Find where the given text appears and provide that cell's center as (x, y) coordinate. 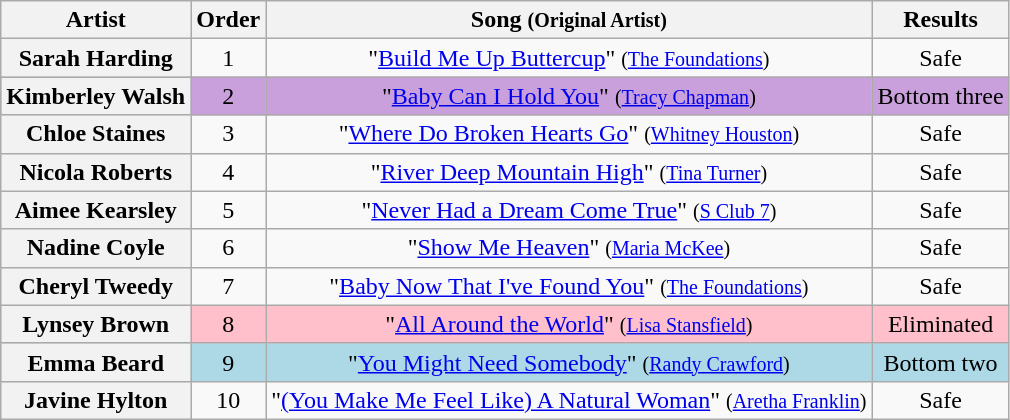
Nadine Coyle (96, 248)
"(You Make Me Feel Like) A Natural Woman" (Aretha Franklin) (569, 400)
"Baby Now That I've Found You" (The Foundations) (569, 286)
2 (228, 96)
Emma Beard (96, 362)
9 (228, 362)
3 (228, 134)
Cheryl Tweedy (96, 286)
Lynsey Brown (96, 324)
Chloe Staines (96, 134)
"Show Me Heaven" (Maria McKee) (569, 248)
5 (228, 210)
1 (228, 58)
"Never Had a Dream Come True" (S Club 7) (569, 210)
Bottom two (940, 362)
Bottom three (940, 96)
"Baby Can I Hold You" (Tracy Chapman) (569, 96)
Eliminated (940, 324)
Aimee Kearsley (96, 210)
Results (940, 20)
"You Might Need Somebody" (Randy Crawford) (569, 362)
10 (228, 400)
"River Deep Mountain High" (Tina Turner) (569, 172)
4 (228, 172)
6 (228, 248)
Artist (96, 20)
"All Around the World" (Lisa Stansfield) (569, 324)
Order (228, 20)
Kimberley Walsh (96, 96)
Sarah Harding (96, 58)
8 (228, 324)
7 (228, 286)
"Build Me Up Buttercup" (The Foundations) (569, 58)
Song (Original Artist) (569, 20)
"Where Do Broken Hearts Go" (Whitney Houston) (569, 134)
Javine Hylton (96, 400)
Nicola Roberts (96, 172)
